Detect which cell encompasses the target text, then output its (X, Y) center coordinate. 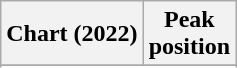
Chart (2022) (72, 34)
Peakposition (189, 34)
